Capture the cell that displays the provided text and extract its [x, y] central coordinate. 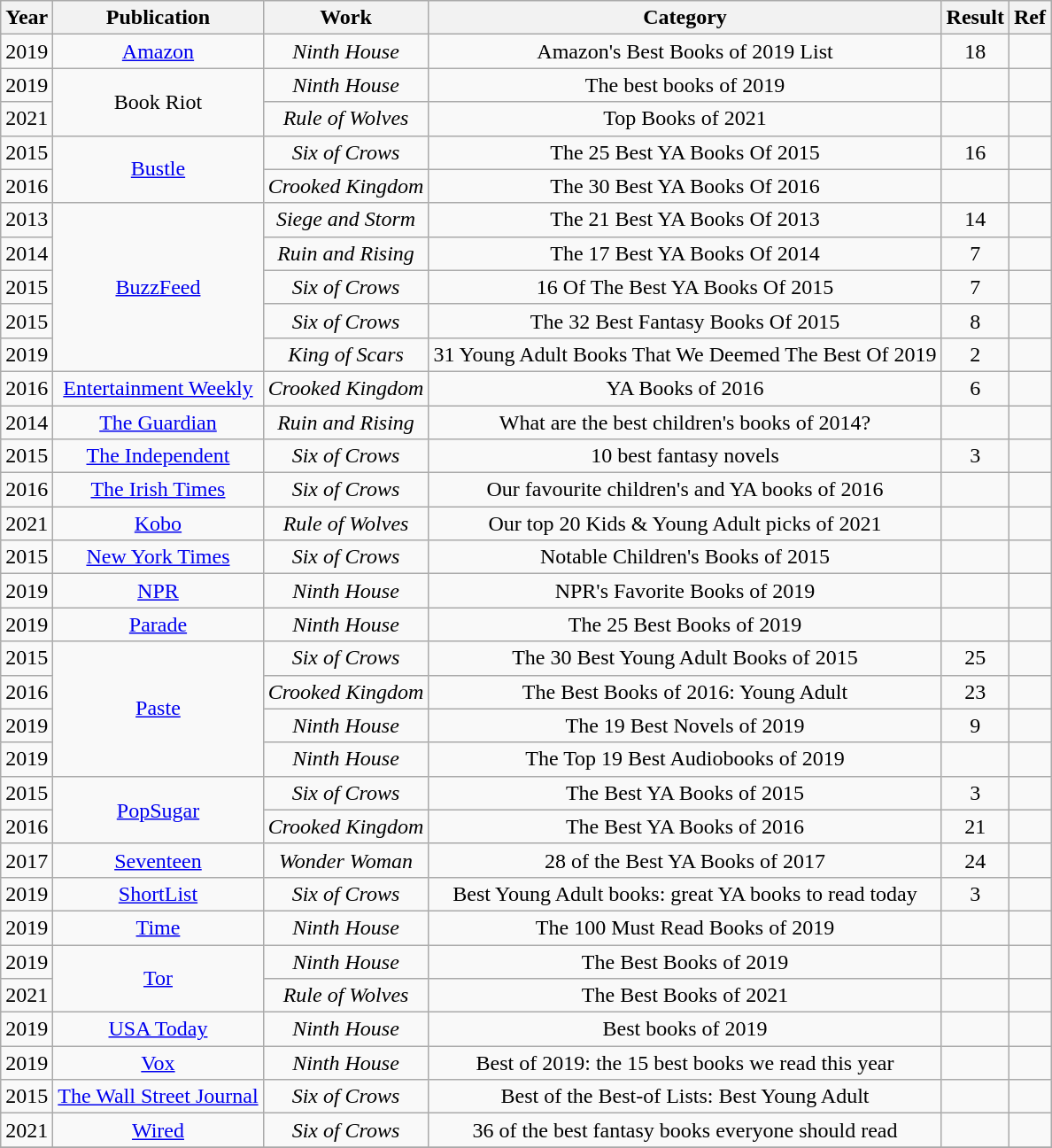
Tor [158, 978]
The 100 Must Read Books of 2019 [685, 927]
The Irish Times [158, 490]
The Wall Street Journal [158, 1097]
The Best Books of 2016: Young Adult [685, 692]
The Best Books of 2021 [685, 996]
36 of the best fantasy books everyone should read [685, 1130]
The 17 Best YA Books Of 2014 [685, 253]
Vox [158, 1063]
Time [158, 927]
Notable Children's Books of 2015 [685, 557]
The 21 Best YA Books Of 2013 [685, 220]
Kobo [158, 524]
Result [975, 18]
8 [975, 321]
NPR's Favorite Books of 2019 [685, 591]
6 [975, 388]
28 of the Best YA Books of 2017 [685, 860]
The 30 Best Young Adult Books of 2015 [685, 658]
Bustle [158, 169]
Best books of 2019 [685, 1029]
NPR [158, 591]
2017 [27, 860]
Best of the Best-of Lists: Best Young Adult [685, 1097]
USA Today [158, 1029]
The best books of 2019 [685, 85]
The 32 Best Fantasy Books Of 2015 [685, 321]
Paste [158, 709]
Best Young Adult books: great YA books to read today [685, 894]
PopSugar [158, 810]
2013 [27, 220]
ShortList [158, 894]
2 [975, 354]
Entertainment Weekly [158, 388]
Parade [158, 624]
Amazon's Best Books of 2019 List [685, 51]
Book Riot [158, 102]
Wonder Woman [345, 860]
The 25 Best Books of 2019 [685, 624]
Publication [158, 18]
New York Times [158, 557]
Wired [158, 1130]
What are the best children's books of 2014? [685, 423]
The Independent [158, 456]
BuzzFeed [158, 287]
Seventeen [158, 860]
Siege and Storm [345, 220]
Top Books of 2021 [685, 119]
King of Scars [345, 354]
16 Of The Best YA Books Of 2015 [685, 287]
Year [27, 18]
The Best YA Books of 2015 [685, 793]
The 30 Best YA Books Of 2016 [685, 186]
25 [975, 658]
Best of 2019: the 15 best books we read this year [685, 1063]
Ref [1029, 18]
Amazon [158, 51]
The Guardian [158, 423]
Our top 20 Kids & Young Adult picks of 2021 [685, 524]
The Top 19 Best Audiobooks of 2019 [685, 759]
23 [975, 692]
Our favourite children's and YA books of 2016 [685, 490]
YA Books of 2016 [685, 388]
24 [975, 860]
The 25 Best YA Books Of 2015 [685, 152]
The Best Books of 2019 [685, 961]
14 [975, 220]
21 [975, 826]
18 [975, 51]
The Best YA Books of 2016 [685, 826]
Category [685, 18]
16 [975, 152]
9 [975, 725]
10 best fantasy novels [685, 456]
31 Young Adult Books That We Deemed The Best Of 2019 [685, 354]
Work [345, 18]
The 19 Best Novels of 2019 [685, 725]
